Determine the [x, y] coordinate at the center of the cell enclosing the given text.  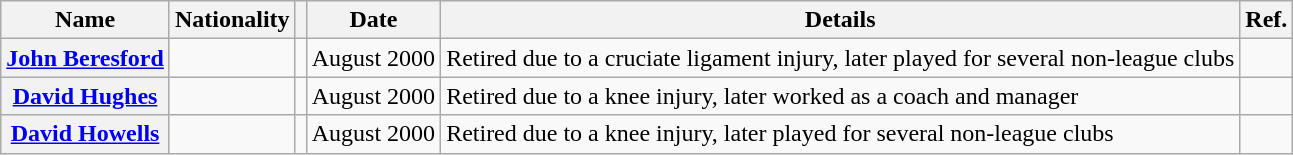
David Hughes [86, 96]
Retired due to a cruciate ligament injury, later played for several non-league clubs [840, 58]
David Howells [86, 134]
Retired due to a knee injury, later played for several non-league clubs [840, 134]
Date [373, 20]
Retired due to a knee injury, later worked as a coach and manager [840, 96]
John Beresford [86, 58]
Name [86, 20]
Details [840, 20]
Ref. [1266, 20]
Nationality [232, 20]
